For the text-containing cell, return its midpoint in (X, Y) coordinate format. 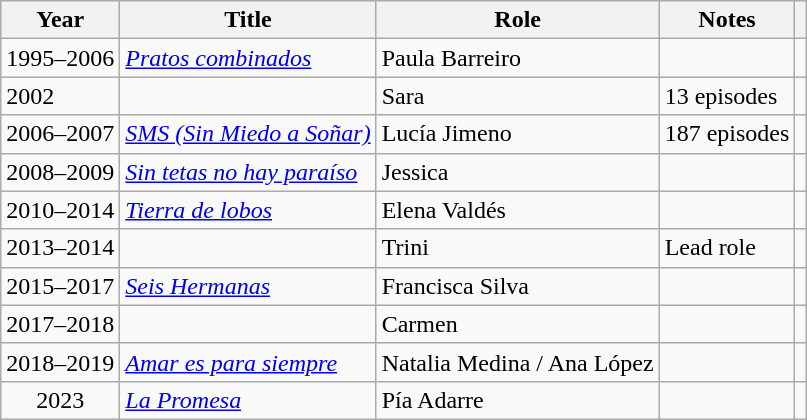
Trini (518, 248)
Lucía Jimeno (518, 134)
SMS (Sin Miedo a Soñar) (248, 134)
La Promesa (248, 400)
Carmen (518, 324)
2008–2009 (60, 172)
2023 (60, 400)
Title (248, 20)
2006–2007 (60, 134)
187 episodes (727, 134)
Elena Valdés (518, 210)
Tierra de lobos (248, 210)
Seis Hermanas (248, 286)
Pía Adarre (518, 400)
13 episodes (727, 96)
1995–2006 (60, 58)
2013–2014 (60, 248)
2017–2018 (60, 324)
Role (518, 20)
Lead role (727, 248)
Pratos combinados (248, 58)
Amar es para siempre (248, 362)
Year (60, 20)
Jessica (518, 172)
2010–2014 (60, 210)
Sara (518, 96)
2002 (60, 96)
2015–2017 (60, 286)
Notes (727, 20)
Francisca Silva (518, 286)
Natalia Medina / Ana López (518, 362)
Sin tetas no hay paraíso (248, 172)
2018–2019 (60, 362)
Paula Barreiro (518, 58)
